Return the [X, Y] coordinate for the center point of the cell that contains the specified text.  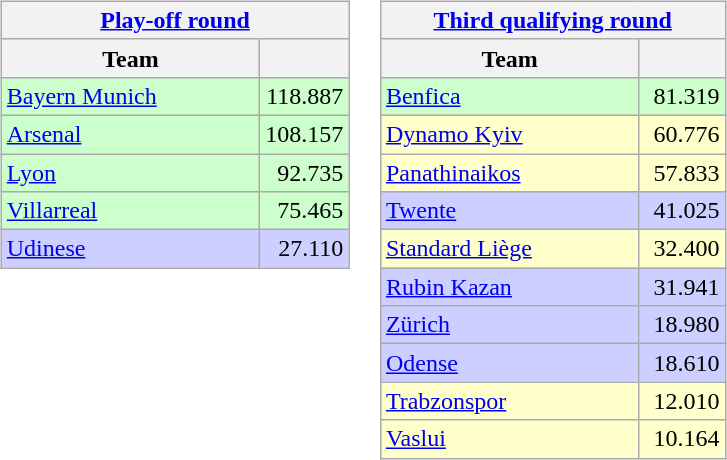
57.833 [682, 173]
27.110 [304, 249]
Bayern Munich [130, 96]
75.465 [304, 211]
Third qualifying round [552, 20]
Arsenal [130, 134]
81.319 [682, 96]
10.164 [682, 439]
18.610 [682, 363]
Odense [510, 363]
12.010 [682, 401]
118.887 [304, 96]
32.400 [682, 249]
Twente [510, 211]
Trabzonspor [510, 401]
31.941 [682, 287]
60.776 [682, 134]
Standard Liège [510, 249]
41.025 [682, 211]
Udinese [130, 249]
92.735 [304, 173]
Play-off round [175, 20]
Benfica [510, 96]
Panathinaikos [510, 173]
Villarreal [130, 211]
Zürich [510, 325]
108.157 [304, 134]
18.980 [682, 325]
Lyon [130, 173]
Vaslui [510, 439]
Rubin Kazan [510, 287]
Dynamo Kyiv [510, 134]
